Pinpoint the cell where the given text exists, returning its [X, Y] midpoint coordinate. 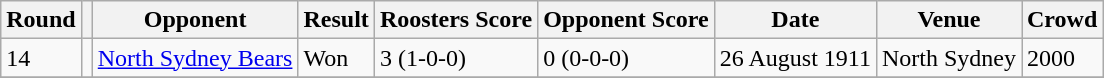
3 (1-0-0) [456, 58]
North Sydney [948, 58]
Result [336, 20]
0 (0-0-0) [626, 58]
Venue [948, 20]
Opponent [195, 20]
Round [41, 20]
14 [41, 58]
Won [336, 58]
Roosters Score [456, 20]
North Sydney Bears [195, 58]
2000 [1062, 58]
Opponent Score [626, 20]
Crowd [1062, 20]
26 August 1911 [795, 58]
Date [795, 20]
